Pinpoint the cell where the given text exists, returning its (X, Y) midpoint coordinate. 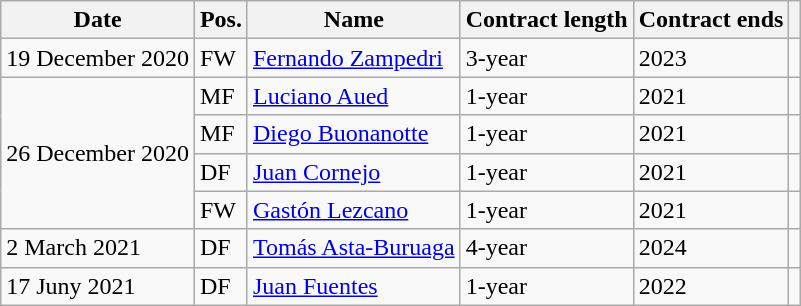
Pos. (220, 20)
Fernando Zampedri (354, 58)
Tomás Asta-Buruaga (354, 248)
2024 (711, 248)
4-year (546, 248)
Contract length (546, 20)
17 Juny 2021 (98, 286)
2022 (711, 286)
Luciano Aued (354, 96)
Juan Cornejo (354, 172)
2023 (711, 58)
3-year (546, 58)
26 December 2020 (98, 153)
Contract ends (711, 20)
19 December 2020 (98, 58)
Gastón Lezcano (354, 210)
Name (354, 20)
2 March 2021 (98, 248)
Date (98, 20)
Juan Fuentes (354, 286)
Diego Buonanotte (354, 134)
